Scan for the cell matching the given text and deliver its [X, Y] coordinate at center. 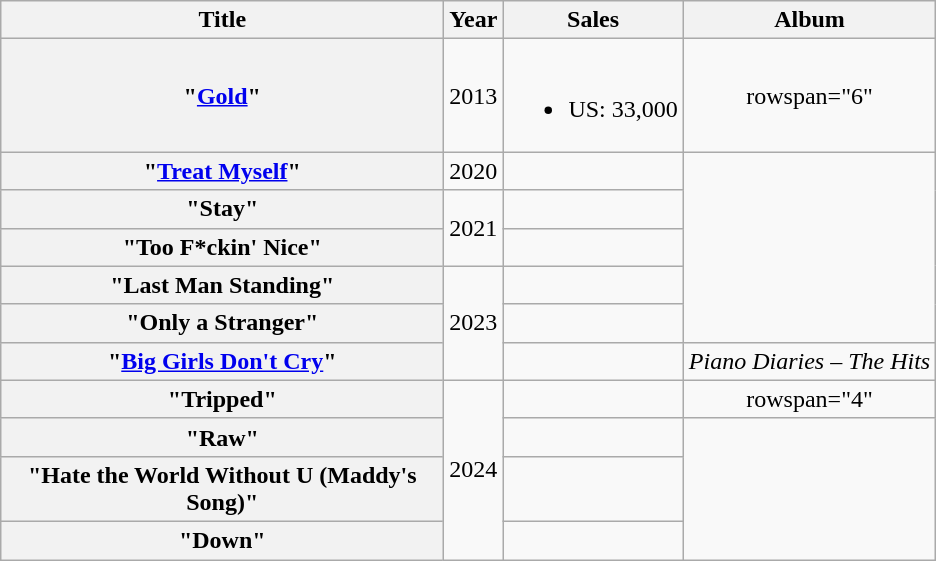
Album [809, 20]
2021 [474, 228]
"Hate the World Without U (Maddy's Song)" [222, 488]
Sales [593, 20]
"Big Girls Don't Cry" [222, 361]
rowspan="4" [809, 399]
"Treat Myself" [222, 171]
Year [474, 20]
"Down" [222, 540]
2023 [474, 323]
"Only a Stranger" [222, 323]
Title [222, 20]
"Too F*ckin' Nice" [222, 247]
Piano Diaries – The Hits [809, 361]
"Stay" [222, 209]
"Raw" [222, 437]
rowspan="6" [809, 96]
"Tripped" [222, 399]
2020 [474, 171]
2013 [474, 96]
2024 [474, 470]
"Last Man Standing" [222, 285]
US: 33,000 [593, 96]
"Gold" [222, 96]
